Search for the cell housing the specified text and yield its [x, y] center coordinate. 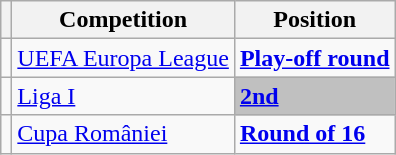
Liga I [124, 96]
Play-off round [314, 58]
Cupa României [124, 134]
Position [314, 20]
Competition [124, 20]
Round of 16 [314, 134]
UEFA Europa League [124, 58]
2nd [314, 96]
